Extract the (X, Y) coordinate from the center of the cell holding the provided text.  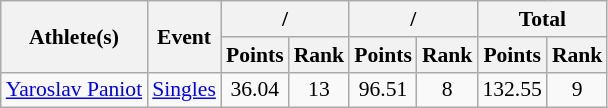
Total (542, 19)
Athlete(s) (74, 36)
96.51 (383, 90)
Yaroslav Paniot (74, 90)
9 (578, 90)
36.04 (255, 90)
Event (184, 36)
132.55 (512, 90)
8 (448, 90)
13 (320, 90)
Singles (184, 90)
